Return the [X, Y] coordinate for the center point of the cell that contains the specified text.  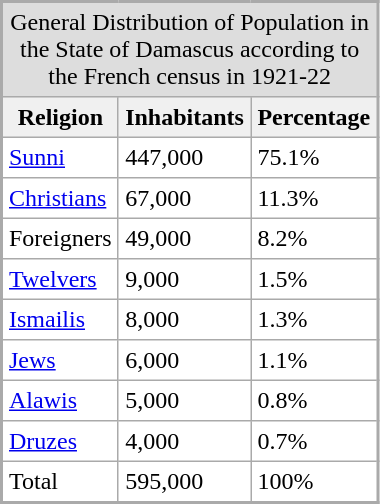
0.7% [314, 441]
Inhabitants [184, 117]
8.2% [314, 238]
Druzes [60, 441]
100% [314, 482]
Alawis [60, 400]
Sunni [60, 157]
Ismailis [60, 319]
General Distribution of Population in the State of Damascus according to the French census in 1921-22 [190, 50]
Total [60, 482]
4,000 [184, 441]
8,000 [184, 319]
49,000 [184, 238]
75.1% [314, 157]
Percentage [314, 117]
11.3% [314, 198]
1.3% [314, 319]
1.1% [314, 360]
Jews [60, 360]
Foreigners [60, 238]
Twelvers [60, 279]
0.8% [314, 400]
Christians [60, 198]
1.5% [314, 279]
595,000 [184, 482]
9,000 [184, 279]
5,000 [184, 400]
447,000 [184, 157]
6,000 [184, 360]
Religion [60, 117]
67,000 [184, 198]
